Extract the [x, y] coordinate from the center of the cell holding the provided text.  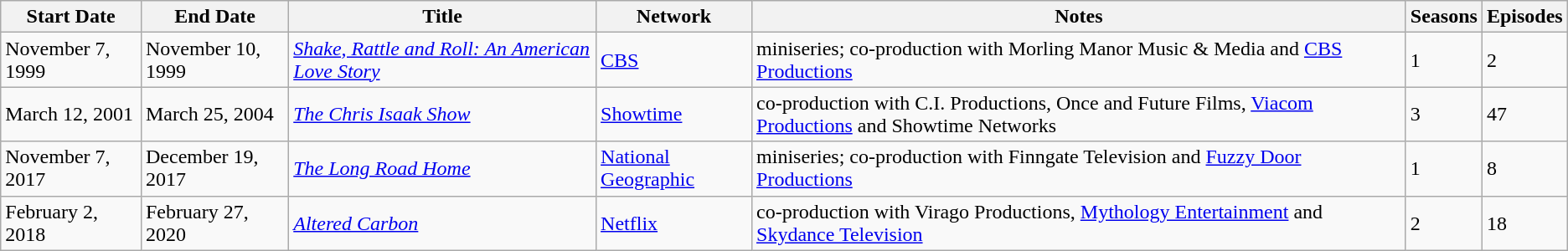
Network [674, 17]
Notes [1079, 17]
March 12, 2001 [71, 114]
The Chris Isaak Show [442, 114]
National Geographic [674, 169]
End Date [214, 17]
The Long Road Home [442, 169]
CBS [674, 60]
Shake, Rattle and Roll: An American Love Story [442, 60]
8 [1524, 169]
Altered Carbon [442, 223]
February 2, 2018 [71, 223]
Netflix [674, 223]
co-production with Virago Productions, Mythology Entertainment and Skydance Television [1079, 223]
miniseries; co-production with Morling Manor Music & Media and CBS Productions [1079, 60]
February 27, 2020 [214, 223]
miniseries; co-production with Finngate Television and Fuzzy Door Productions [1079, 169]
co-production with C.I. Productions, Once and Future Films, Viacom Productions and Showtime Networks [1079, 114]
47 [1524, 114]
Seasons [1444, 17]
3 [1444, 114]
March 25, 2004 [214, 114]
Showtime [674, 114]
November 10, 1999 [214, 60]
Start Date [71, 17]
Title [442, 17]
Episodes [1524, 17]
November 7, 1999 [71, 60]
December 19, 2017 [214, 169]
November 7, 2017 [71, 169]
18 [1524, 223]
